Identify which cell holds the provided text, then report its (X, Y) central coordinate. 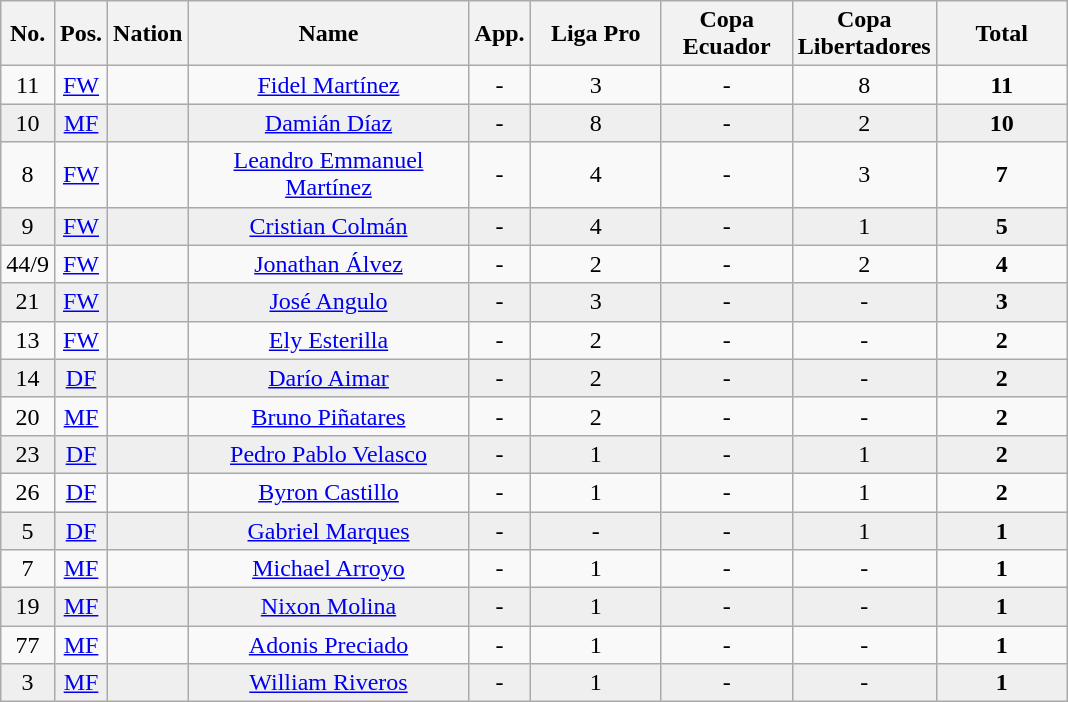
Name (328, 34)
William Riveros (328, 683)
Liga Pro (596, 34)
Michael Arroyo (328, 569)
44/9 (28, 264)
20 (28, 416)
Nation (148, 34)
23 (28, 454)
No. (28, 34)
Byron Castillo (328, 492)
26 (28, 492)
Gabriel Marques (328, 531)
Copa Ecuador (726, 34)
José Angulo (328, 302)
Copa Libertadores (864, 34)
Jonathan Álvez (328, 264)
Pedro Pablo Velasco (328, 454)
Leandro Emmanuel Martínez (328, 174)
Nixon Molina (328, 607)
Adonis Preciado (328, 645)
Fidel Martínez (328, 85)
Bruno Piñatares (328, 416)
Darío Aimar (328, 378)
Cristian Colmán (328, 226)
13 (28, 340)
Damián Díaz (328, 123)
Ely Esterilla (328, 340)
21 (28, 302)
19 (28, 607)
Total (1002, 34)
Pos. (80, 34)
9 (28, 226)
App. (500, 34)
14 (28, 378)
77 (28, 645)
